Determine the (x, y) coordinate at the center of the cell enclosing the given text.  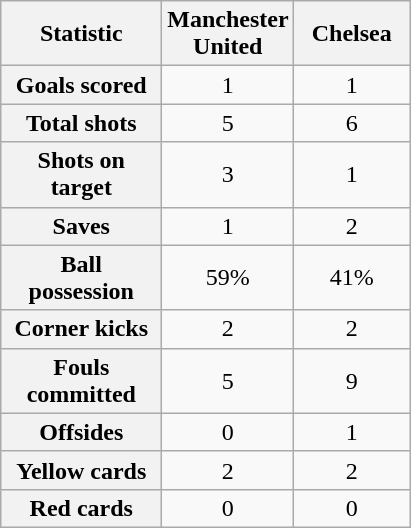
Yellow cards (82, 470)
Goals scored (82, 85)
Saves (82, 226)
Statistic (82, 34)
Manchester United (228, 34)
9 (352, 380)
Shots on target (82, 174)
Chelsea (352, 34)
Ball possession (82, 278)
Offsides (82, 432)
Fouls committed (82, 380)
41% (352, 278)
6 (352, 123)
3 (228, 174)
Red cards (82, 508)
Corner kicks (82, 329)
59% (228, 278)
Total shots (82, 123)
